Detect which cell encompasses the target text, then output its [X, Y] center coordinate. 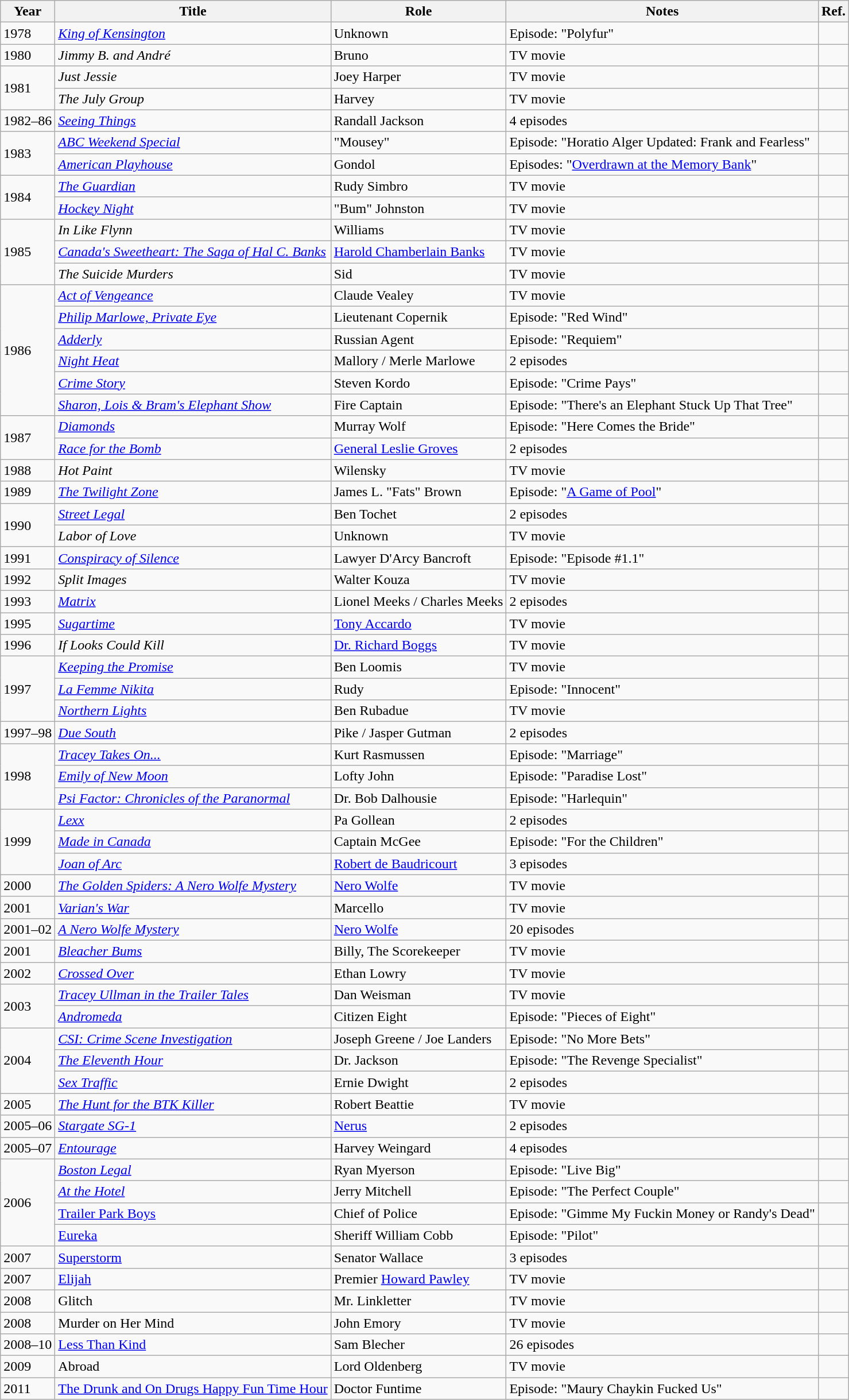
1985 [28, 252]
1980 [28, 55]
Sheriff William Cobb [418, 1235]
John Emory [418, 1322]
Lord Oldenberg [418, 1367]
Senator Wallace [418, 1257]
The Twilight Zone [193, 492]
Episode: "Marriage" [662, 755]
Crossed Over [193, 973]
In Like Flynn [193, 230]
Sid [418, 274]
Matrix [193, 601]
Episode: "Maury Chaykin Fucked Us" [662, 1389]
2002 [28, 973]
1995 [28, 623]
Keeping the Promise [193, 667]
Hockey Night [193, 208]
Episode: "For the Children" [662, 842]
1999 [28, 842]
Gondol [418, 164]
2009 [28, 1367]
Randall Jackson [418, 121]
Tracey Takes On... [193, 755]
General Leslie Groves [418, 448]
Episode: "Paradise Lost" [662, 776]
The Drunk and On Drugs Happy Fun Time Hour [193, 1389]
Dan Weisman [418, 995]
26 episodes [662, 1345]
1988 [28, 470]
Hot Paint [193, 470]
2011 [28, 1389]
Ref. [834, 11]
1981 [28, 88]
Adderly [193, 339]
Split Images [193, 579]
Dr. Jackson [418, 1061]
Sugartime [193, 623]
Glitch [193, 1301]
Harvey Weingard [418, 1148]
Pa Gollean [418, 820]
1990 [28, 525]
Nerus [418, 1126]
Ernie Dwight [418, 1082]
The Guardian [193, 186]
Lionel Meeks / Charles Meeks [418, 601]
Billy, The Scorekeeper [418, 951]
1982–86 [28, 121]
1991 [28, 558]
2006 [28, 1202]
Varian's War [193, 907]
Episode: "Horatio Alger Updated: Frank and Fearless" [662, 142]
Episode: "Pieces of Eight" [662, 1017]
Dr. Bob Dalhousie [418, 798]
Jerry Mitchell [418, 1192]
James L. "Fats" Brown [418, 492]
Rudy Simbro [418, 186]
Joey Harper [418, 77]
Trailer Park Boys [193, 1213]
Boston Legal [193, 1170]
Tracey Ullman in the Trailer Tales [193, 995]
Ben Tochet [418, 514]
Doctor Funtime [418, 1389]
1993 [28, 601]
Sam Blecher [418, 1345]
Jimmy B. and André [193, 55]
Robert Beattie [418, 1104]
La Femme Nikita [193, 689]
Mr. Linkletter [418, 1301]
20 episodes [662, 929]
Fire Captain [418, 405]
1984 [28, 197]
Bruno [418, 55]
Episode: "A Game of Pool" [662, 492]
Citizen Eight [418, 1017]
Murray Wolf [418, 427]
Dr. Richard Boggs [418, 645]
Northern Lights [193, 711]
Mallory / Merle Marlowe [418, 361]
Murder on Her Mind [193, 1322]
"Bum" Johnston [418, 208]
Claude Vealey [418, 296]
Just Jessie [193, 77]
Seeing Things [193, 121]
Psi Factor: Chronicles of the Paranormal [193, 798]
ABC Weekend Special [193, 142]
Steven Kordo [418, 383]
Superstorm [193, 1257]
Crime Story [193, 383]
Stargate SG-1 [193, 1126]
Episode: "Crime Pays" [662, 383]
1997–98 [28, 733]
"Mousey" [418, 142]
Labor of Love [193, 536]
Russian Agent [418, 339]
Episode: "No More Bets" [662, 1039]
Lexx [193, 820]
The July Group [193, 99]
2001–02 [28, 929]
Race for the Bomb [193, 448]
Captain McGee [418, 842]
Episode: "Here Comes the Bride" [662, 427]
The Hunt for the BTK Killer [193, 1104]
1986 [28, 350]
Ben Rubadue [418, 711]
2004 [28, 1061]
Episode: "Polyfur" [662, 33]
The Suicide Murders [193, 274]
Episode: "There's an Elephant Stuck Up That Tree" [662, 405]
Bleacher Bums [193, 951]
Notes [662, 11]
Eureka [193, 1235]
Episode: "Gimme My Fuckin Money or Randy's Dead" [662, 1213]
2005–07 [28, 1148]
1983 [28, 153]
A Nero Wolfe Mystery [193, 929]
1997 [28, 689]
Episode: "Red Wind" [662, 318]
Sharon, Lois & Bram's Elephant Show [193, 405]
If Looks Could Kill [193, 645]
Kurt Rasmussen [418, 755]
Marcello [418, 907]
2000 [28, 885]
Episode: "The Revenge Specialist" [662, 1061]
Entourage [193, 1148]
King of Kensington [193, 33]
1987 [28, 438]
Ethan Lowry [418, 973]
Lofty John [418, 776]
1998 [28, 776]
Episode: "Pilot" [662, 1235]
Night Heat [193, 361]
Abroad [193, 1367]
Tony Accardo [418, 623]
Chief of Police [418, 1213]
Role [418, 11]
Episode: "Requiem" [662, 339]
1978 [28, 33]
Wilensky [418, 470]
Premier Howard Pawley [418, 1279]
Canada's Sweetheart: The Saga of Hal C. Banks [193, 252]
Year [28, 11]
Joseph Greene / Joe Landers [418, 1039]
Rudy [418, 689]
Philip Marlowe, Private Eye [193, 318]
Act of Vengeance [193, 296]
Ben Loomis [418, 667]
Joan of Arc [193, 864]
2003 [28, 1006]
Emily of New Moon [193, 776]
Episode: "Live Big" [662, 1170]
Lieutenant Copernik [418, 318]
Episodes: "Overdrawn at the Memory Bank" [662, 164]
Robert de Baudricourt [418, 864]
The Eleventh Hour [193, 1061]
Harvey [418, 99]
Andromeda [193, 1017]
Williams [418, 230]
CSI: Crime Scene Investigation [193, 1039]
1992 [28, 579]
Walter Kouza [418, 579]
2005 [28, 1104]
Episode: "The Perfect Couple" [662, 1192]
Episode: "Episode #1.1" [662, 558]
2008–10 [28, 1345]
Lawyer D'Arcy Bancroft [418, 558]
Pike / Jasper Gutman [418, 733]
1996 [28, 645]
Due South [193, 733]
Street Legal [193, 514]
American Playhouse [193, 164]
Harold Chamberlain Banks [418, 252]
2005–06 [28, 1126]
Less Than Kind [193, 1345]
Title [193, 11]
At the Hotel [193, 1192]
1989 [28, 492]
Conspiracy of Silence [193, 558]
Sex Traffic [193, 1082]
Episode: "Innocent" [662, 689]
The Golden Spiders: A Nero Wolfe Mystery [193, 885]
Made in Canada [193, 842]
Elijah [193, 1279]
Diamonds [193, 427]
Ryan Myerson [418, 1170]
Episode: "Harlequin" [662, 798]
